Output the (x, y) coordinate of the center of the cell containing the given text.  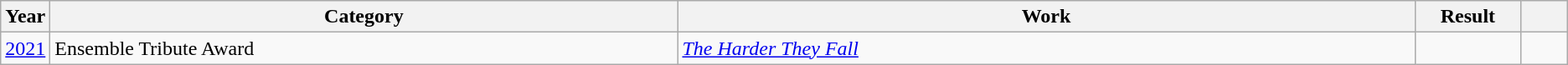
Year (25, 17)
Result (1467, 17)
Ensemble Tribute Award (364, 48)
Work (1046, 17)
2021 (25, 48)
The Harder They Fall (1046, 48)
Category (364, 17)
